For the text-containing cell, return its midpoint in (x, y) coordinate format. 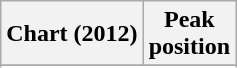
Chart (2012) (72, 34)
Peakposition (189, 34)
